Search for the cell housing the specified text and yield its [X, Y] center coordinate. 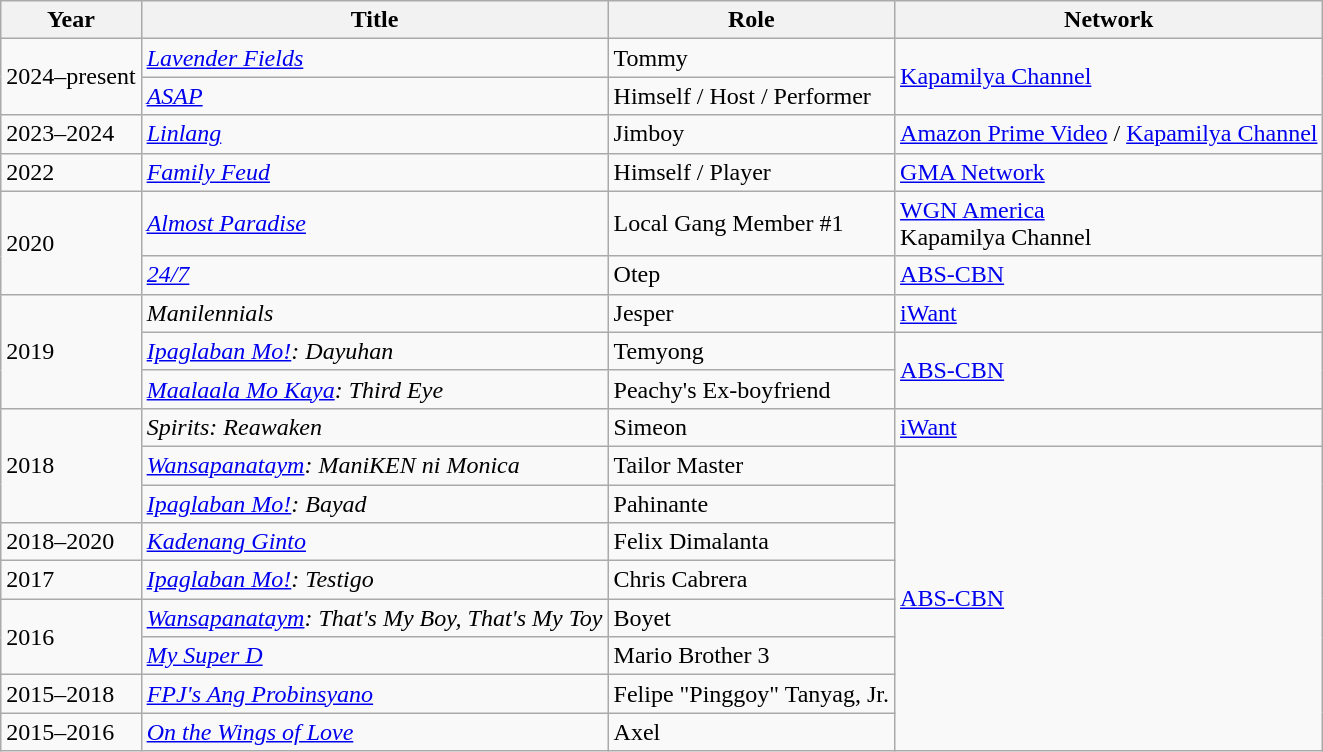
2020 [71, 242]
Simeon [752, 427]
Temyong [752, 351]
Pahinante [752, 503]
Chris Cabrera [752, 580]
Almost Paradise [374, 224]
Felix Dimalanta [752, 542]
2015–2018 [71, 694]
Linlang [374, 134]
Axel [752, 732]
Mario Brother 3 [752, 656]
2018 [71, 465]
Wansapanataym: ManiKEN ni Monica [374, 465]
GMA Network [1109, 172]
Felipe "Pinggoy" Tanyag, Jr. [752, 694]
Local Gang Member #1 [752, 224]
2016 [71, 637]
Title [374, 20]
Role [752, 20]
2015–2016 [71, 732]
2023–2024 [71, 134]
Boyet [752, 618]
Tommy [752, 58]
Himself / Host / Performer [752, 96]
My Super D [374, 656]
2019 [71, 351]
On the Wings of Love [374, 732]
2017 [71, 580]
Ipaglaban Mo!: Bayad [374, 503]
Network [1109, 20]
Jesper [752, 313]
Year [71, 20]
WGN America Kapamilya Channel [1109, 224]
2024–present [71, 77]
Lavender Fields [374, 58]
FPJ's Ang Probinsyano [374, 694]
Maalaala Mo Kaya: Third Eye [374, 389]
Tailor Master [752, 465]
Jimboy [752, 134]
Ipaglaban Mo!: Testigo [374, 580]
Spirits: Reawaken [374, 427]
Kadenang Ginto [374, 542]
Wansapanataym: That's My Boy, That's My Toy [374, 618]
Amazon Prime Video / Kapamilya Channel [1109, 134]
2018–2020 [71, 542]
Family Feud [374, 172]
Himself / Player [752, 172]
Otep [752, 275]
24/7 [374, 275]
ASAP [374, 96]
Ipaglaban Mo!: Dayuhan [374, 351]
Manilennials [374, 313]
Peachy's Ex-boyfriend [752, 389]
2022 [71, 172]
Kapamilya Channel [1109, 77]
